Pinpoint the cell where the given text exists, returning its [X, Y] midpoint coordinate. 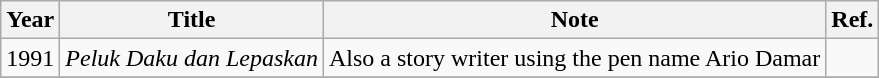
Peluk Daku dan Lepaskan [192, 58]
Ref. [852, 20]
Year [30, 20]
Title [192, 20]
1991 [30, 58]
Note [574, 20]
Also a story writer using the pen name Ario Damar [574, 58]
